For the text-containing cell, return its midpoint in [X, Y] coordinate format. 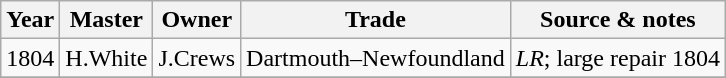
Year [30, 20]
1804 [30, 58]
Source & notes [618, 20]
Dartmouth–Newfoundland [376, 58]
Master [106, 20]
LR; large repair 1804 [618, 58]
H.White [106, 58]
J.Crews [197, 58]
Trade [376, 20]
Owner [197, 20]
